Extract the (X, Y) coordinate from the center of the cell holding the provided text.  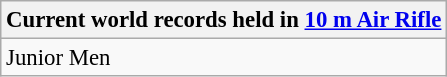
Current world records held in 10 m Air Rifle (224, 20)
Junior Men (224, 58)
